Scan for the cell matching the given text and deliver its [X, Y] coordinate at center. 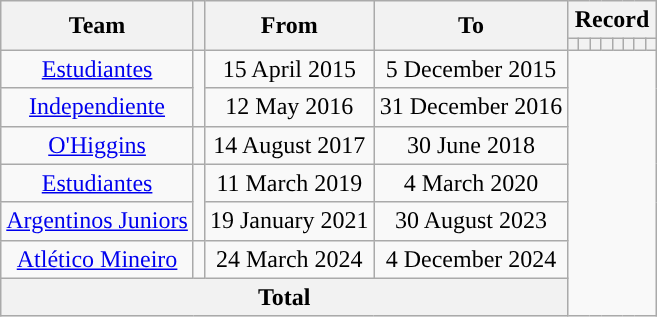
Independiente [98, 107]
31 December 2016 [471, 107]
15 April 2015 [289, 69]
4 December 2024 [471, 259]
To [471, 26]
5 December 2015 [471, 69]
From [289, 26]
Record [612, 20]
Atlético Mineiro [98, 259]
30 August 2023 [471, 221]
19 January 2021 [289, 221]
Argentinos Juniors [98, 221]
Total [284, 297]
12 May 2016 [289, 107]
Team [98, 26]
14 August 2017 [289, 145]
11 March 2019 [289, 183]
O'Higgins [98, 145]
24 March 2024 [289, 259]
30 June 2018 [471, 145]
4 March 2020 [471, 183]
